Capture the cell that displays the provided text and extract its [x, y] central coordinate. 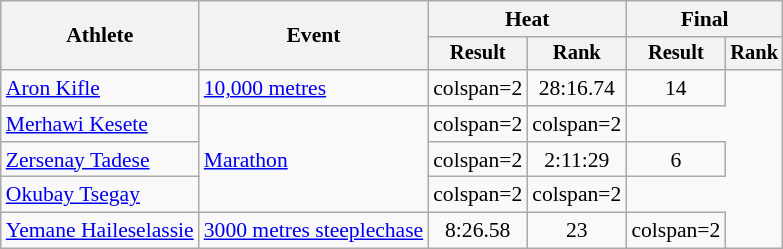
Zersenay Tadese [100, 160]
10,000 metres [314, 88]
6 [676, 160]
3000 metres steeplechase [314, 231]
Marathon [314, 160]
8:26.58 [478, 231]
Heat [527, 19]
23 [576, 231]
Final [704, 19]
Yemane Haileselassie [100, 231]
Merhawi Kesete [100, 124]
14 [676, 88]
Okubay Tsegay [100, 195]
Event [314, 36]
2:11:29 [576, 160]
Aron Kifle [100, 88]
28:16.74 [576, 88]
Athlete [100, 36]
